Capture the cell that displays the provided text and extract its (X, Y) central coordinate. 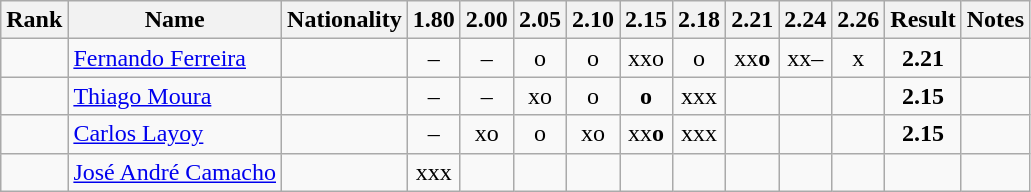
José André Camacho (175, 172)
Thiago Moura (175, 96)
x (858, 58)
Name (175, 20)
xx– (806, 58)
2.05 (540, 20)
1.80 (434, 20)
2.00 (486, 20)
Fernando Ferreira (175, 58)
2.18 (700, 20)
Nationality (345, 20)
Rank (34, 20)
Notes (995, 20)
2.26 (858, 20)
2.24 (806, 20)
Result (923, 20)
Carlos Layoy (175, 134)
2.10 (592, 20)
